For the text-containing cell, return its midpoint in [x, y] coordinate format. 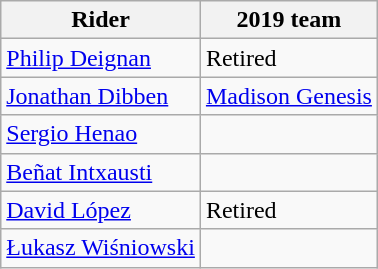
Rider [101, 20]
Sergio Henao [101, 134]
Łukasz Wiśniowski [101, 248]
Beñat Intxausti [101, 172]
Madison Genesis [288, 96]
David López [101, 210]
Jonathan Dibben [101, 96]
2019 team [288, 20]
Philip Deignan [101, 58]
